For the text-containing cell, return its midpoint in (X, Y) coordinate format. 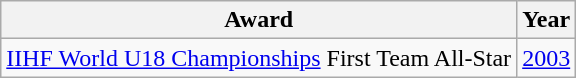
Year (546, 20)
Award (259, 20)
IIHF World U18 Championships First Team All-Star (259, 58)
2003 (546, 58)
